Capture the cell that displays the provided text and extract its (x, y) central coordinate. 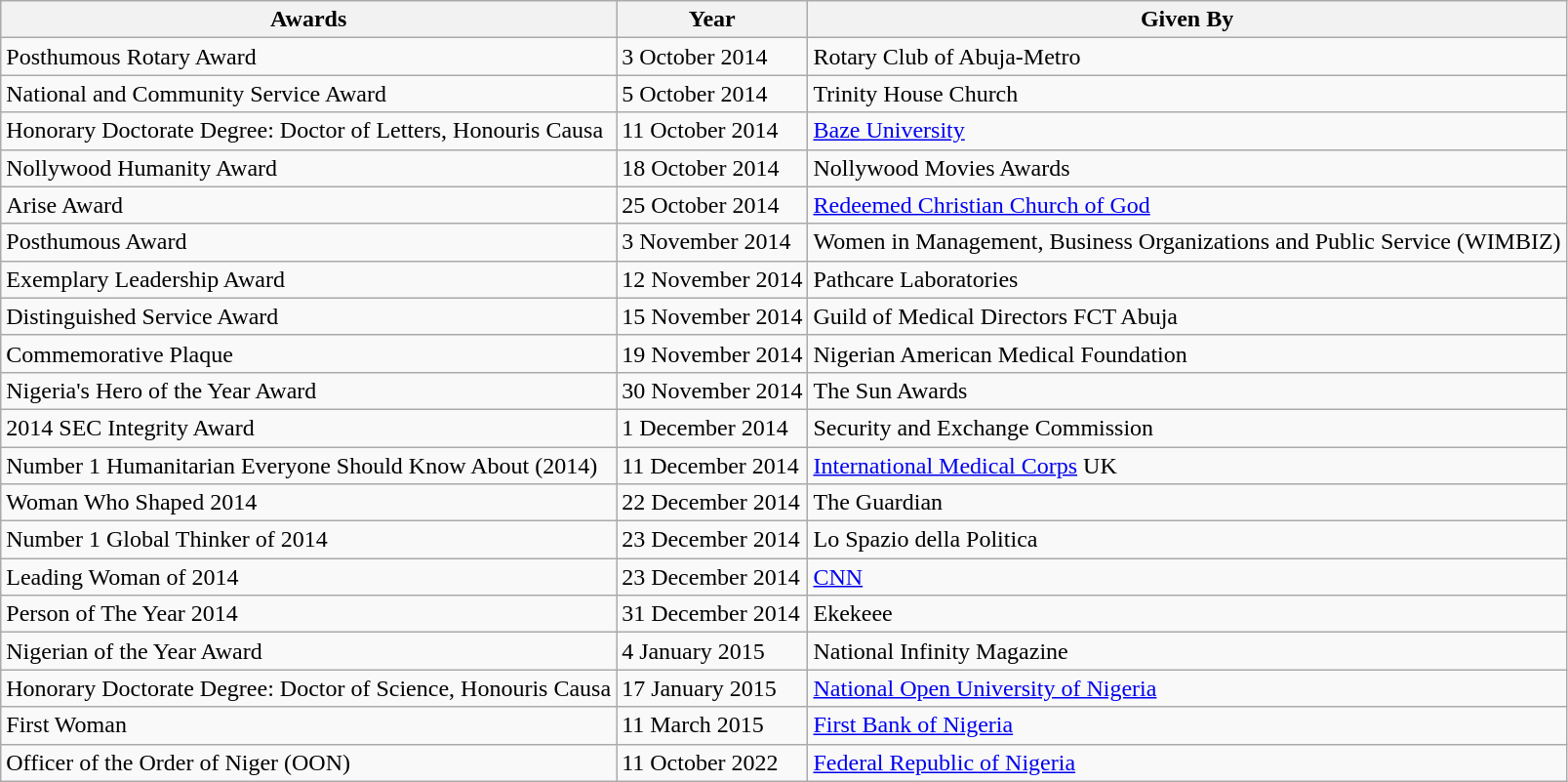
Posthumous Award (308, 242)
Person of The Year 2014 (308, 614)
International Medical Corps UK (1186, 466)
3 November 2014 (712, 242)
Officer of the Order of Niger (OON) (308, 762)
Year (712, 20)
National Infinity Magazine (1186, 651)
18 October 2014 (712, 168)
31 December 2014 (712, 614)
Commemorative Plaque (308, 353)
Exemplary Leadership Award (308, 279)
11 October 2014 (712, 131)
11 December 2014 (712, 466)
Security and Exchange Commission (1186, 428)
National Open University of Nigeria (1186, 688)
Number 1 Global Thinker of 2014 (308, 540)
National and Community Service Award (308, 94)
Number 1 Humanitarian Everyone Should Know About (2014) (308, 466)
5 October 2014 (712, 94)
2014 SEC Integrity Award (308, 428)
Woman Who Shaped 2014 (308, 503)
Distinguished Service Award (308, 316)
Nigerian of the Year Award (308, 651)
CNN (1186, 577)
12 November 2014 (712, 279)
Honorary Doctorate Degree: Doctor of Letters, Honouris Causa (308, 131)
1 December 2014 (712, 428)
3 October 2014 (712, 57)
First Woman (308, 725)
25 October 2014 (712, 205)
Trinity House Church (1186, 94)
Lo Spazio della Politica (1186, 540)
Baze University (1186, 131)
4 January 2015 (712, 651)
Women in Management, Business Organizations and Public Service (WIMBIZ) (1186, 242)
19 November 2014 (712, 353)
First Bank of Nigeria (1186, 725)
Ekekeee (1186, 614)
Nigerian American Medical Foundation (1186, 353)
Honorary Doctorate Degree: Doctor of Science, Honouris Causa (308, 688)
11 March 2015 (712, 725)
Given By (1186, 20)
Leading Woman of 2014 (308, 577)
Nollywood Humanity Award (308, 168)
17 January 2015 (712, 688)
Redeemed Christian Church of God (1186, 205)
Guild of Medical Directors FCT Abuja (1186, 316)
Pathcare Laboratories (1186, 279)
11 October 2022 (712, 762)
Rotary Club of Abuja-Metro (1186, 57)
Nigeria's Hero of the Year Award (308, 391)
30 November 2014 (712, 391)
The Guardian (1186, 503)
Nollywood Movies Awards (1186, 168)
The Sun Awards (1186, 391)
Awards (308, 20)
Posthumous Rotary Award (308, 57)
15 November 2014 (712, 316)
Arise Award (308, 205)
Federal Republic of Nigeria (1186, 762)
22 December 2014 (712, 503)
